Determine the [X, Y] coordinate at the center of the cell enclosing the given text.  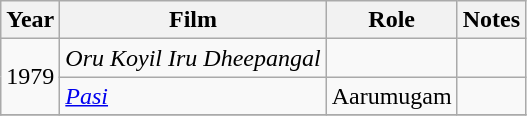
Pasi [193, 96]
Oru Koyil Iru Dheepangal [193, 58]
Film [193, 20]
Year [30, 20]
1979 [30, 77]
Aarumugam [392, 96]
Role [392, 20]
Notes [491, 20]
